Provide the (x, y) coordinate of the cell's center where the given text is located.  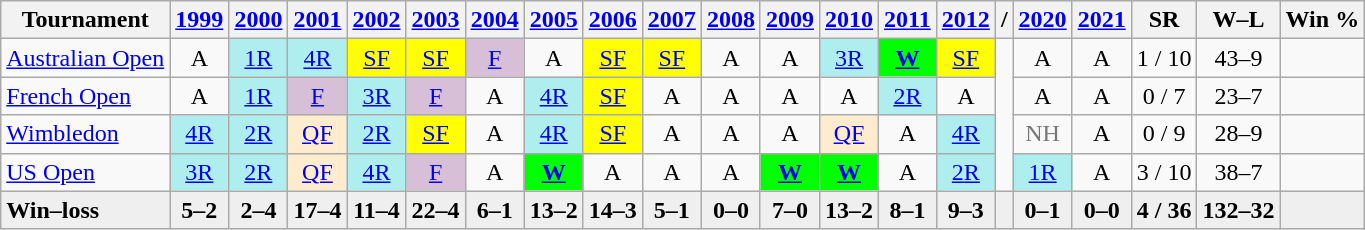
Win % (1322, 20)
3 / 10 (1164, 172)
132–32 (1238, 210)
0–1 (1042, 210)
1 / 10 (1164, 58)
2004 (494, 20)
2008 (730, 20)
US Open (86, 172)
38–7 (1238, 172)
2010 (848, 20)
2021 (1102, 20)
W–L (1238, 20)
5–2 (200, 210)
2005 (554, 20)
Tournament (86, 20)
0 / 7 (1164, 96)
NH (1042, 134)
2000 (258, 20)
43–9 (1238, 58)
/ (1004, 20)
2–4 (258, 210)
11–4 (376, 210)
2001 (318, 20)
0 / 9 (1164, 134)
SR (1164, 20)
Win–loss (86, 210)
22–4 (436, 210)
1999 (200, 20)
2006 (612, 20)
5–1 (672, 210)
4 / 36 (1164, 210)
Australian Open (86, 58)
2003 (436, 20)
Wimbledon (86, 134)
6–1 (494, 210)
17–4 (318, 210)
2007 (672, 20)
2020 (1042, 20)
28–9 (1238, 134)
French Open (86, 96)
2009 (790, 20)
2012 (966, 20)
2011 (908, 20)
9–3 (966, 210)
23–7 (1238, 96)
14–3 (612, 210)
8–1 (908, 210)
7–0 (790, 210)
2002 (376, 20)
